Determine the [x, y] coordinate at the center of the cell enclosing the given text.  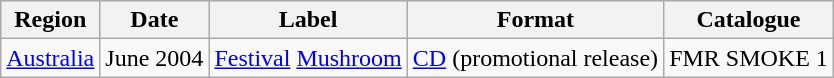
Catalogue [749, 20]
Format [535, 20]
FMR SMOKE 1 [749, 58]
June 2004 [154, 58]
Region [50, 20]
Date [154, 20]
Festival Mushroom [308, 58]
Label [308, 20]
CD (promotional release) [535, 58]
Australia [50, 58]
